From the cell containing the given text, extract its center point as (X, Y) coordinate. 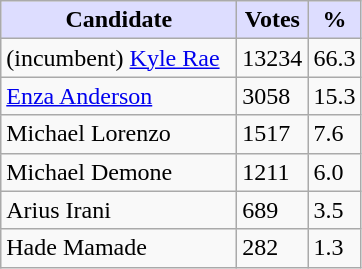
282 (272, 248)
1.3 (334, 248)
3.5 (334, 210)
Candidate (119, 20)
% (334, 20)
6.0 (334, 172)
Michael Lorenzo (119, 134)
Hade Mamade (119, 248)
689 (272, 210)
Arius Irani (119, 210)
13234 (272, 58)
15.3 (334, 96)
3058 (272, 96)
1211 (272, 172)
1517 (272, 134)
66.3 (334, 58)
Enza Anderson (119, 96)
(incumbent) Kyle Rae (119, 58)
7.6 (334, 134)
Michael Demone (119, 172)
Votes (272, 20)
